Return [X, Y] of the center of cell containing provided text 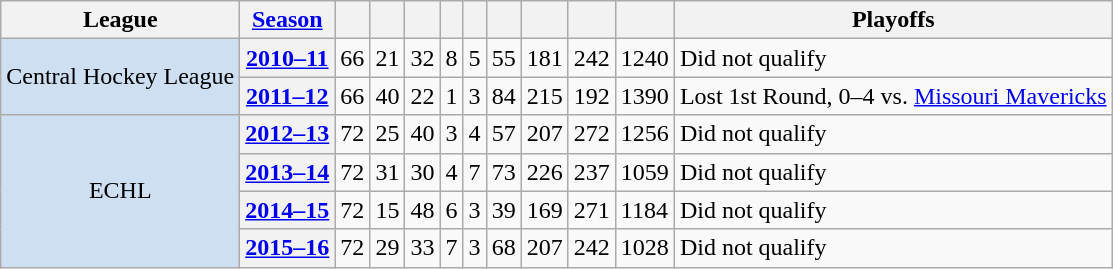
Playoffs [893, 20]
ECHL [120, 191]
31 [388, 172]
8 [452, 58]
30 [422, 172]
2013–14 [288, 172]
2011–12 [288, 96]
25 [388, 134]
Central Hockey League [120, 77]
League [120, 20]
73 [504, 172]
84 [504, 96]
6 [452, 210]
Season [288, 20]
22 [422, 96]
33 [422, 248]
39 [504, 210]
1 [452, 96]
169 [544, 210]
15 [388, 210]
1390 [644, 96]
2015–16 [288, 248]
32 [422, 58]
48 [422, 210]
2012–13 [288, 134]
5 [474, 58]
21 [388, 58]
181 [544, 58]
2014–15 [288, 210]
226 [544, 172]
29 [388, 248]
271 [592, 210]
2010–11 [288, 58]
215 [544, 96]
237 [592, 172]
55 [504, 58]
1059 [644, 172]
1240 [644, 58]
1256 [644, 134]
1028 [644, 248]
68 [504, 248]
57 [504, 134]
Lost 1st Round, 0–4 vs. Missouri Mavericks [893, 96]
272 [592, 134]
1184 [644, 210]
192 [592, 96]
